For the text-containing cell, return its midpoint in [x, y] coordinate format. 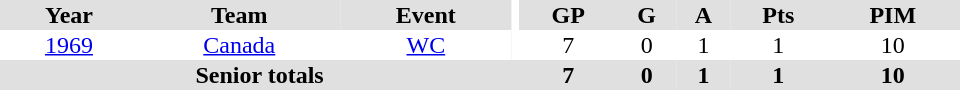
G [646, 15]
WC [426, 45]
1969 [69, 45]
Year [69, 15]
Team [240, 15]
A [704, 15]
Canada [240, 45]
Pts [778, 15]
GP [568, 15]
PIM [893, 15]
Event [426, 15]
Senior totals [260, 75]
